Extract the [X, Y] coordinate from the center of the cell holding the provided text.  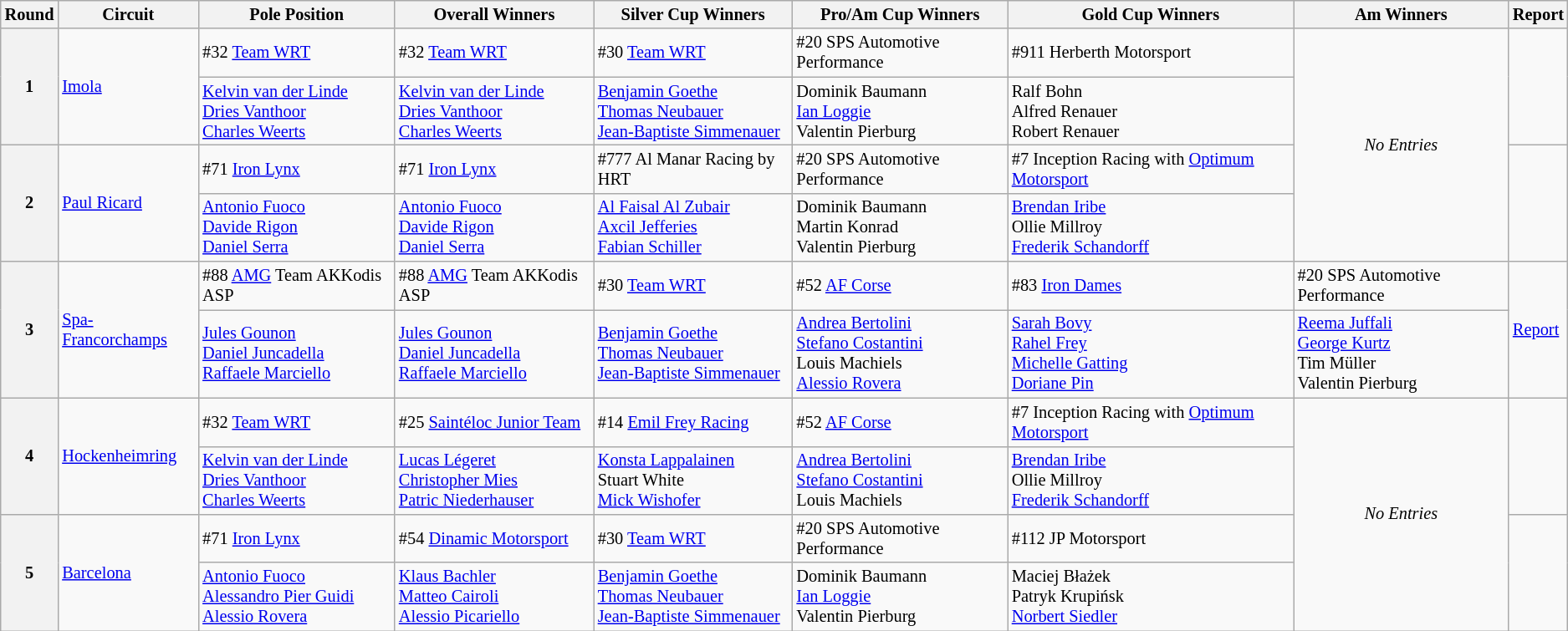
#777 Al Manar Racing by HRT [693, 169]
Circuit [128, 14]
#83 Iron Dames [1151, 286]
#14 Emil Frey Racing [693, 422]
Maciej Błażek Patryk Krupińsk Norbert Siedler [1151, 597]
Barcelona [128, 572]
Gold Cup Winners [1151, 14]
Round [30, 14]
Reema Juffali George Kurtz Tim Müller Valentin Pierburg [1402, 354]
Silver Cup Winners [693, 14]
Ralf Bohn Alfred Renauer Robert Renauer [1151, 111]
Spa-Francorchamps [128, 329]
#911 Herberth Motorsport [1151, 53]
Klaus Bachler Matteo Cairoli Alessio Picariello [494, 597]
#54 Dinamic Motorsport [494, 538]
1 [30, 87]
2 [30, 202]
Konsta Lappalainen Stuart White Mick Wishofer [693, 481]
4 [30, 456]
3 [30, 329]
Hockenheimring [128, 456]
Antonio Fuoco Alessandro Pier Guidi Alessio Rovera [296, 597]
Imola [128, 87]
Am Winners [1402, 14]
#112 JP Motorsport [1151, 538]
Lucas Légeret Christopher Mies Patric Niederhauser [494, 481]
Pro/Am Cup Winners [900, 14]
5 [30, 572]
Al Faisal Al Zubair Axcil Jefferies Fabian Schiller [693, 227]
Dominik Baumann Martin Konrad Valentin Pierburg [900, 227]
Andrea Bertolini Stefano Costantini Louis Machiels Alessio Rovera [900, 354]
Paul Ricard [128, 202]
Pole Position [296, 14]
Andrea Bertolini Stefano Costantini Louis Machiels [900, 481]
#25 Saintéloc Junior Team [494, 422]
Overall Winners [494, 14]
Sarah Bovy Rahel Frey Michelle Gatting Doriane Pin [1151, 354]
